Capture the cell that displays the provided text and extract its (X, Y) central coordinate. 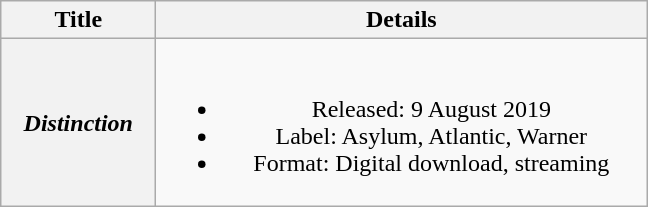
Title (78, 20)
Details (402, 20)
Distinction (78, 122)
Released: 9 August 2019Label: Asylum, Atlantic, WarnerFormat: Digital download, streaming (402, 122)
